Provide the [X, Y] coordinate of the cell's center where the given text is located.  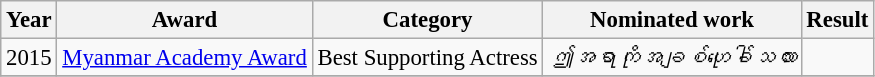
Myanmar Academy Award [184, 58]
Category [428, 20]
Year [29, 20]
ဤအရာကိုအချစ်ဟုခေါ်သလား [672, 58]
Nominated work [672, 20]
Award [184, 20]
Best Supporting Actress [428, 58]
2015 [29, 58]
Result [838, 20]
